Detect which cell encompasses the target text, then output its (X, Y) center coordinate. 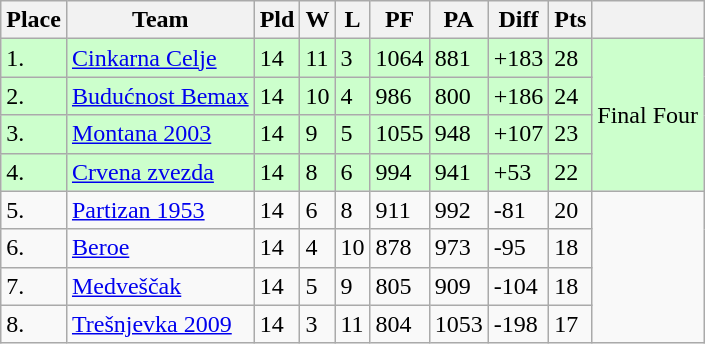
-81 (518, 210)
PF (400, 20)
Place (34, 20)
8. (34, 324)
911 (400, 210)
941 (458, 172)
804 (400, 324)
3. (34, 134)
L (352, 20)
Team (160, 20)
17 (570, 324)
20 (570, 210)
Trešnjevka 2009 (160, 324)
Beroe (160, 248)
6. (34, 248)
PA (458, 20)
1. (34, 58)
-95 (518, 248)
986 (400, 96)
7. (34, 286)
4. (34, 172)
Diff (518, 20)
1053 (458, 324)
909 (458, 286)
28 (570, 58)
Partizan 1953 (160, 210)
994 (400, 172)
-104 (518, 286)
805 (400, 286)
2. (34, 96)
22 (570, 172)
881 (458, 58)
Medveščak (160, 286)
Final Four (648, 115)
+107 (518, 134)
W (318, 20)
5. (34, 210)
Montana 2003 (160, 134)
973 (458, 248)
Pld (277, 20)
Budućnost Bemax (160, 96)
+186 (518, 96)
878 (400, 248)
948 (458, 134)
800 (458, 96)
992 (458, 210)
1064 (400, 58)
-198 (518, 324)
1055 (400, 134)
23 (570, 134)
Pts (570, 20)
+183 (518, 58)
+53 (518, 172)
Crvena zvezda (160, 172)
Cinkarna Celje (160, 58)
24 (570, 96)
